Return (X, Y) of the center of cell containing provided text 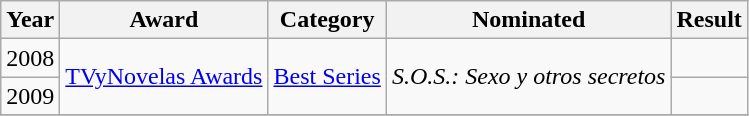
2008 (30, 58)
Result (709, 20)
TVyNovelas Awards (164, 77)
Nominated (528, 20)
Year (30, 20)
Award (164, 20)
Category (327, 20)
S.O.S.: Sexo y otros secretos (528, 77)
Best Series (327, 77)
2009 (30, 96)
